Pinpoint the cell where the given text exists, returning its [X, Y] midpoint coordinate. 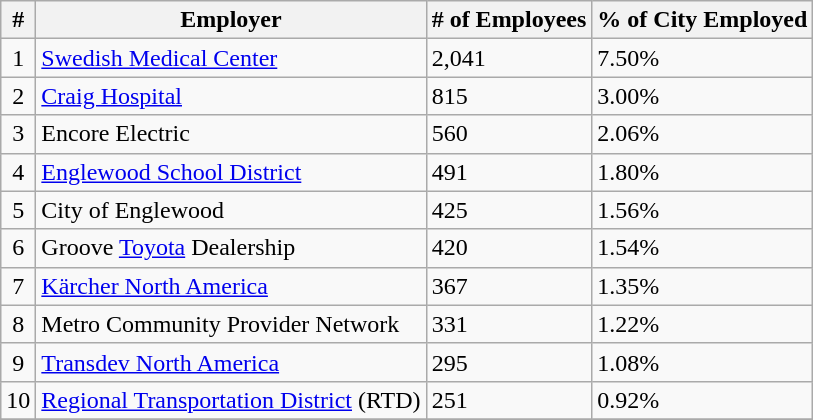
367 [509, 286]
491 [509, 172]
Swedish Medical Center [231, 58]
815 [509, 96]
3.00% [702, 96]
Employer [231, 20]
4 [18, 172]
Groove Toyota Dealership [231, 248]
9 [18, 362]
Transdev North America [231, 362]
0.92% [702, 400]
5 [18, 210]
251 [509, 400]
# of Employees [509, 20]
% of City Employed [702, 20]
1.35% [702, 286]
Regional Transportation District (RTD) [231, 400]
1.56% [702, 210]
7.50% [702, 58]
1.08% [702, 362]
8 [18, 324]
1.80% [702, 172]
3 [18, 134]
Encore Electric [231, 134]
425 [509, 210]
Metro Community Provider Network [231, 324]
295 [509, 362]
560 [509, 134]
1 [18, 58]
420 [509, 248]
Englewood School District [231, 172]
2,041 [509, 58]
1.22% [702, 324]
6 [18, 248]
2.06% [702, 134]
Kärcher North America [231, 286]
# [18, 20]
2 [18, 96]
10 [18, 400]
1.54% [702, 248]
7 [18, 286]
City of Englewood [231, 210]
Craig Hospital [231, 96]
331 [509, 324]
